Pinpoint the cell where the given text exists, returning its (X, Y) midpoint coordinate. 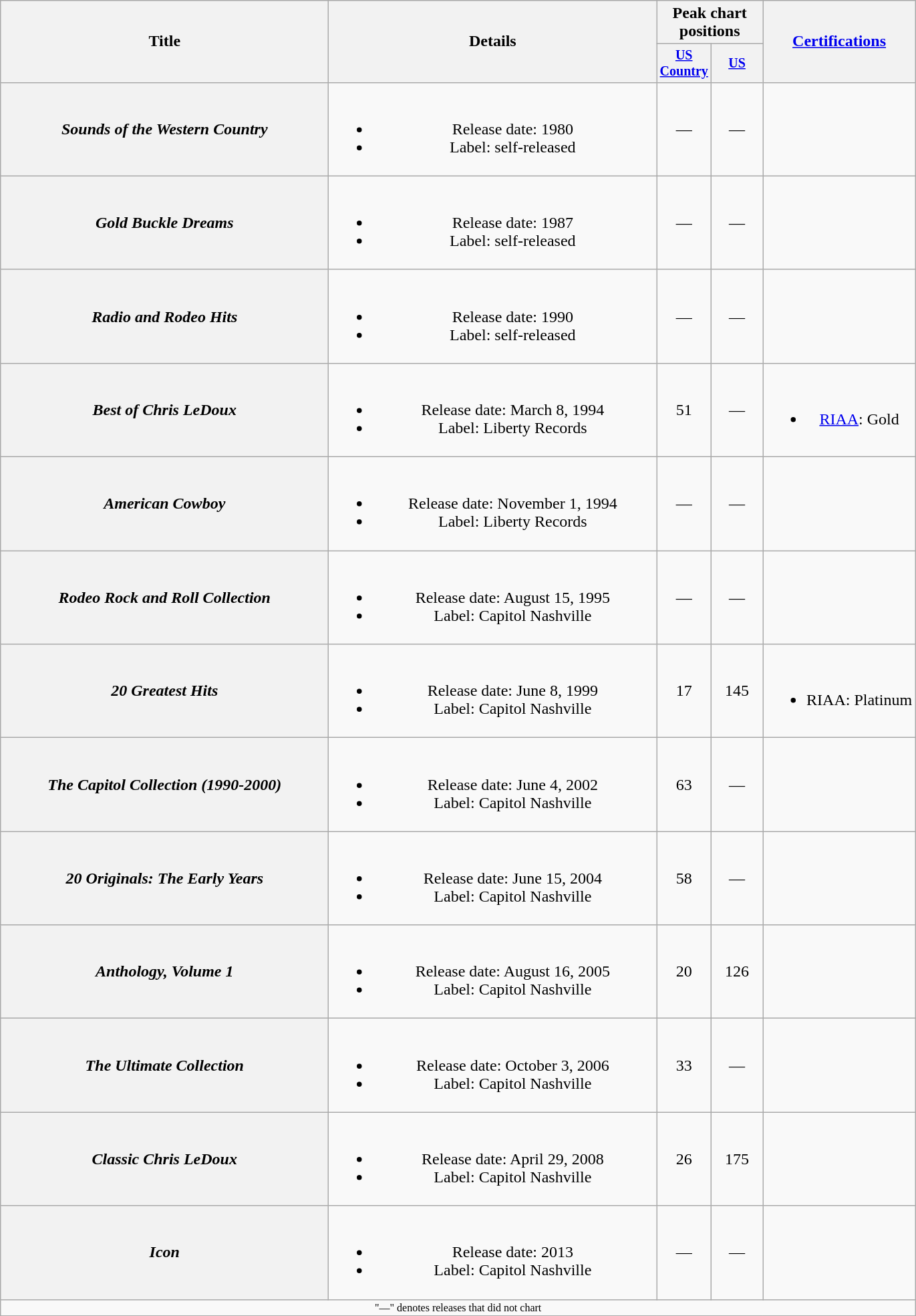
RIAA: Gold (839, 410)
The Ultimate Collection (164, 1065)
Title (164, 41)
20 (684, 972)
Release date: 1987Label: self-released (493, 223)
20 Originals: The Early Years (164, 878)
Best of Chris LeDoux (164, 410)
Release date: June 8, 1999Label: Capitol Nashville (493, 691)
Classic Chris LeDoux (164, 1159)
51 (684, 410)
58 (684, 878)
American Cowboy (164, 504)
US Country (684, 63)
Release date: November 1, 1994Label: Liberty Records (493, 504)
Details (493, 41)
Release date: August 15, 1995Label: Capitol Nashville (493, 598)
Rodeo Rock and Roll Collection (164, 598)
Sounds of the Western Country (164, 129)
Gold Buckle Dreams (164, 223)
Release date: March 8, 1994Label: Liberty Records (493, 410)
Peak chartpositions (710, 23)
"—" denotes releases that did not chart (458, 1307)
Release date: 1990Label: self-released (493, 316)
126 (738, 972)
26 (684, 1159)
63 (684, 785)
Release date: 1980Label: self-released (493, 129)
33 (684, 1065)
Radio and Rodeo Hits (164, 316)
20 Greatest Hits (164, 691)
Release date: August 16, 2005Label: Capitol Nashville (493, 972)
145 (738, 691)
RIAA: Platinum (839, 691)
Release date: 2013Label: Capitol Nashville (493, 1253)
US (738, 63)
Release date: June 15, 2004Label: Capitol Nashville (493, 878)
175 (738, 1159)
17 (684, 691)
Anthology, Volume 1 (164, 972)
Release date: April 29, 2008Label: Capitol Nashville (493, 1159)
The Capitol Collection (1990-2000) (164, 785)
Release date: October 3, 2006Label: Capitol Nashville (493, 1065)
Certifications (839, 41)
Icon (164, 1253)
Release date: June 4, 2002Label: Capitol Nashville (493, 785)
